Return (x, y) of the center of cell containing provided text 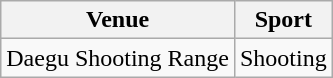
Venue (118, 20)
Daegu Shooting Range (118, 58)
Sport (283, 20)
Shooting (283, 58)
